Pinpoint the cell where the given text exists, returning its (x, y) midpoint coordinate. 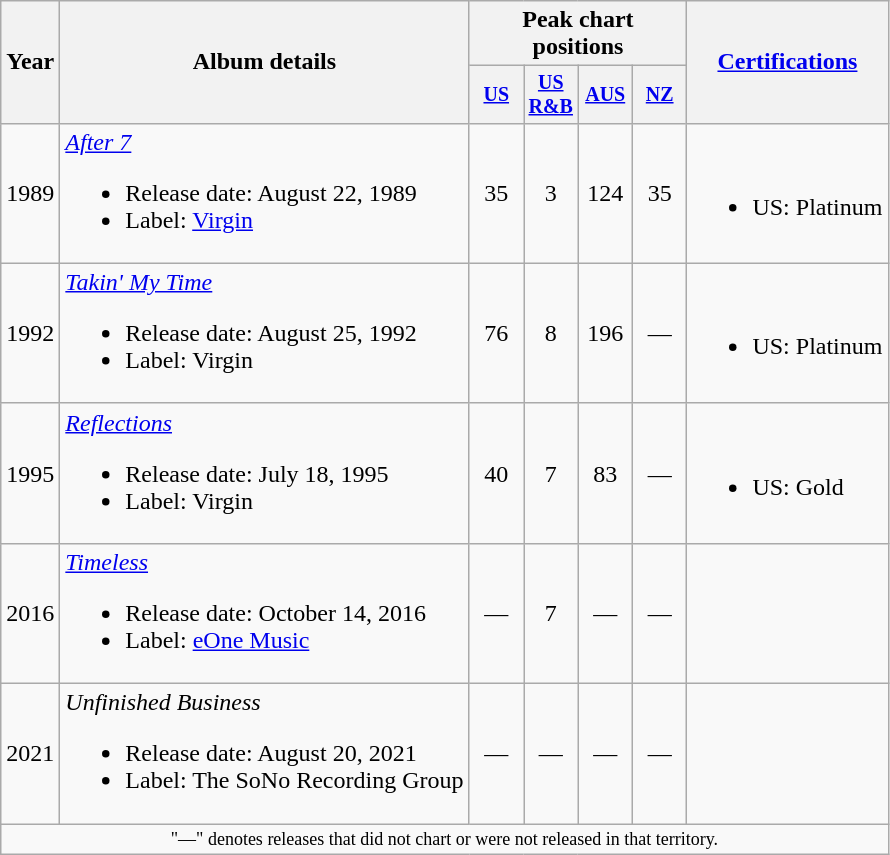
40 (496, 473)
Peak chart positions (578, 34)
1995 (30, 473)
76 (496, 333)
2016 (30, 613)
1992 (30, 333)
USR&B (551, 94)
TimelessRelease date: October 14, 2016Label: eOne Music (264, 613)
US: Gold (788, 473)
US (496, 94)
3 (551, 193)
83 (605, 473)
124 (605, 193)
ReflectionsRelease date: July 18, 1995Label: Virgin (264, 473)
NZ (659, 94)
1989 (30, 193)
2021 (30, 754)
Year (30, 62)
"—" denotes releases that did not chart or were not released in that territory. (444, 840)
Unfinished BusinessRelease date: August 20, 2021Label: The SoNo Recording Group (264, 754)
Certifications (788, 62)
Album details (264, 62)
After 7Release date: August 22, 1989Label: Virgin (264, 193)
196 (605, 333)
AUS (605, 94)
Takin' My TimeRelease date: August 25, 1992Label: Virgin (264, 333)
8 (551, 333)
